Determine the [X, Y] coordinate at the center of the cell enclosing the given text.  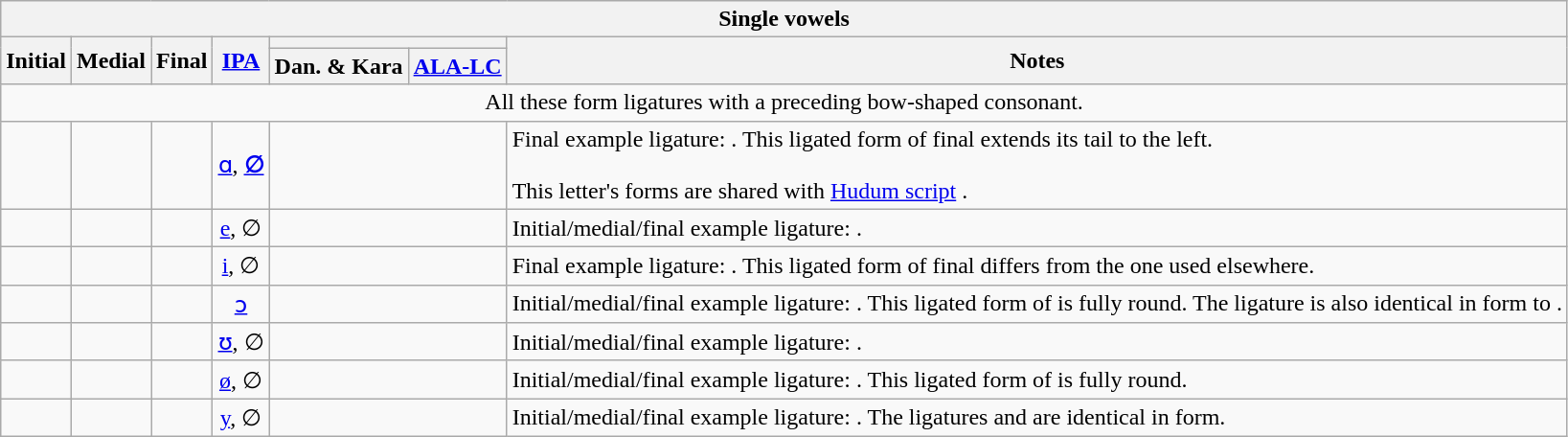
Final example ligature: . This ligated form of final differs from the one used elsewhere. [1036, 266]
Dan. & Kara [339, 66]
Initial/medial/final example ligature: . This ligated form of is fully round. [1036, 379]
i, ∅ [241, 266]
ɔ [241, 304]
Initial [36, 61]
Medial [111, 61]
Initial/medial/final example ligature: . The ligatures and are identical in form. [1036, 418]
ʊ, ∅ [241, 342]
y, ∅ [241, 418]
Final [182, 61]
Initial/medial/final example ligature: . This ligated form of is fully round. The ligature is also identical in form to . [1036, 304]
ɑ, ∅ [241, 165]
Notes [1036, 61]
IPA [241, 61]
ø, ∅ [241, 379]
ALA-LC [458, 66]
e, ∅ [241, 228]
Final example ligature: . This ligated form of final extends its tail to the left.This letter's forms are shared with Hudum script . [1036, 165]
All these form ligatures with a preceding bow-shaped consonant. [784, 103]
Single vowels [784, 19]
